Determine the [X, Y] coordinate at the center of the cell enclosing the given text.  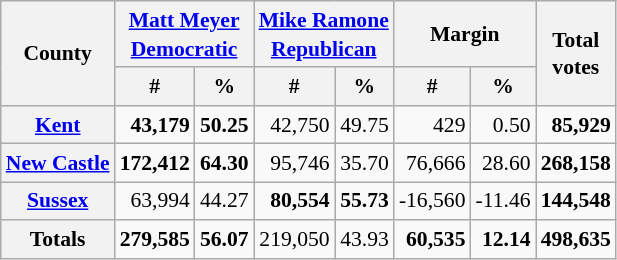
63,994 [155, 201]
New Castle [58, 163]
-16,560 [432, 201]
85,929 [576, 125]
172,412 [155, 163]
Kent [58, 125]
35.70 [364, 163]
-11.46 [504, 201]
64.30 [224, 163]
12.14 [504, 239]
144,548 [576, 201]
50.25 [224, 125]
43,179 [155, 125]
Sussex [58, 201]
42,750 [294, 125]
429 [432, 125]
80,554 [294, 201]
0.50 [504, 125]
28.60 [504, 163]
95,746 [294, 163]
268,158 [576, 163]
Totalvotes [576, 53]
56.07 [224, 239]
Totals [58, 239]
Mike RamoneRepublican [324, 34]
76,666 [432, 163]
Margin [465, 34]
279,585 [155, 239]
49.75 [364, 125]
498,635 [576, 239]
60,535 [432, 239]
County [58, 53]
43.93 [364, 239]
44.27 [224, 201]
219,050 [294, 239]
55.73 [364, 201]
Matt MeyerDemocratic [184, 34]
